Extract the [x, y] coordinate from the center of the cell holding the provided text.  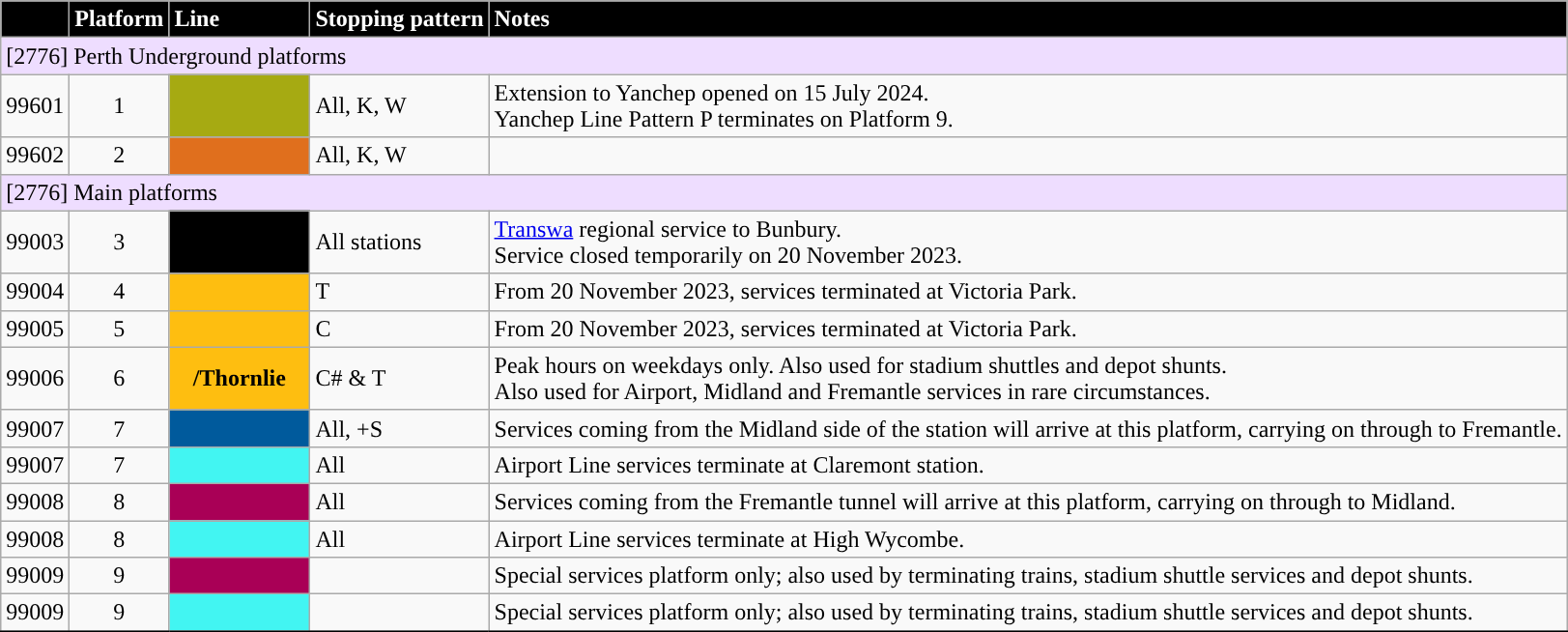
Line [240, 19]
Stopping pattern [400, 19]
99601 [35, 106]
2 [120, 156]
Extension to Yanchep opened on 15 July 2024.Yanchep Line Pattern P terminates on Platform 9. [1028, 106]
T [400, 292]
99005 [35, 329]
Notes [1028, 19]
5 [120, 329]
C# & T [400, 379]
Transwa regional service to Bunbury.Service closed temporarily on 20 November 2023. [1028, 242]
6 [120, 379]
99602 [35, 156]
3 [120, 242]
Airport Line services terminate at High Wycombe. [1028, 538]
1 [120, 106]
C [400, 329]
99003 [35, 242]
[2776] Perth Underground platforms [784, 56]
Airport Line services terminate at Claremont station. [1028, 465]
Services coming from the Midland side of the station will arrive at this platform, carrying on through to Fremantle. [1028, 428]
All stations [400, 242]
All, +S [400, 428]
Services coming from the Fremantle tunnel will arrive at this platform, carrying on through to Midland. [1028, 502]
Platform [120, 19]
99006 [35, 379]
[2776] Main platforms [784, 192]
4 [120, 292]
/Thornlie [240, 379]
99004 [35, 292]
